Determine the (X, Y) coordinate at the center of the cell enclosing the given text.  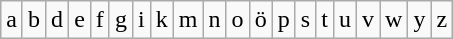
p (284, 20)
i (141, 20)
n (214, 20)
b (34, 20)
f (100, 20)
e (80, 20)
v (368, 20)
o (238, 20)
u (344, 20)
z (442, 20)
ö (260, 20)
y (420, 20)
d (58, 20)
k (162, 20)
t (325, 20)
s (305, 20)
m (188, 20)
w (394, 20)
g (120, 20)
a (12, 20)
